Capture the cell that displays the provided text and extract its (X, Y) central coordinate. 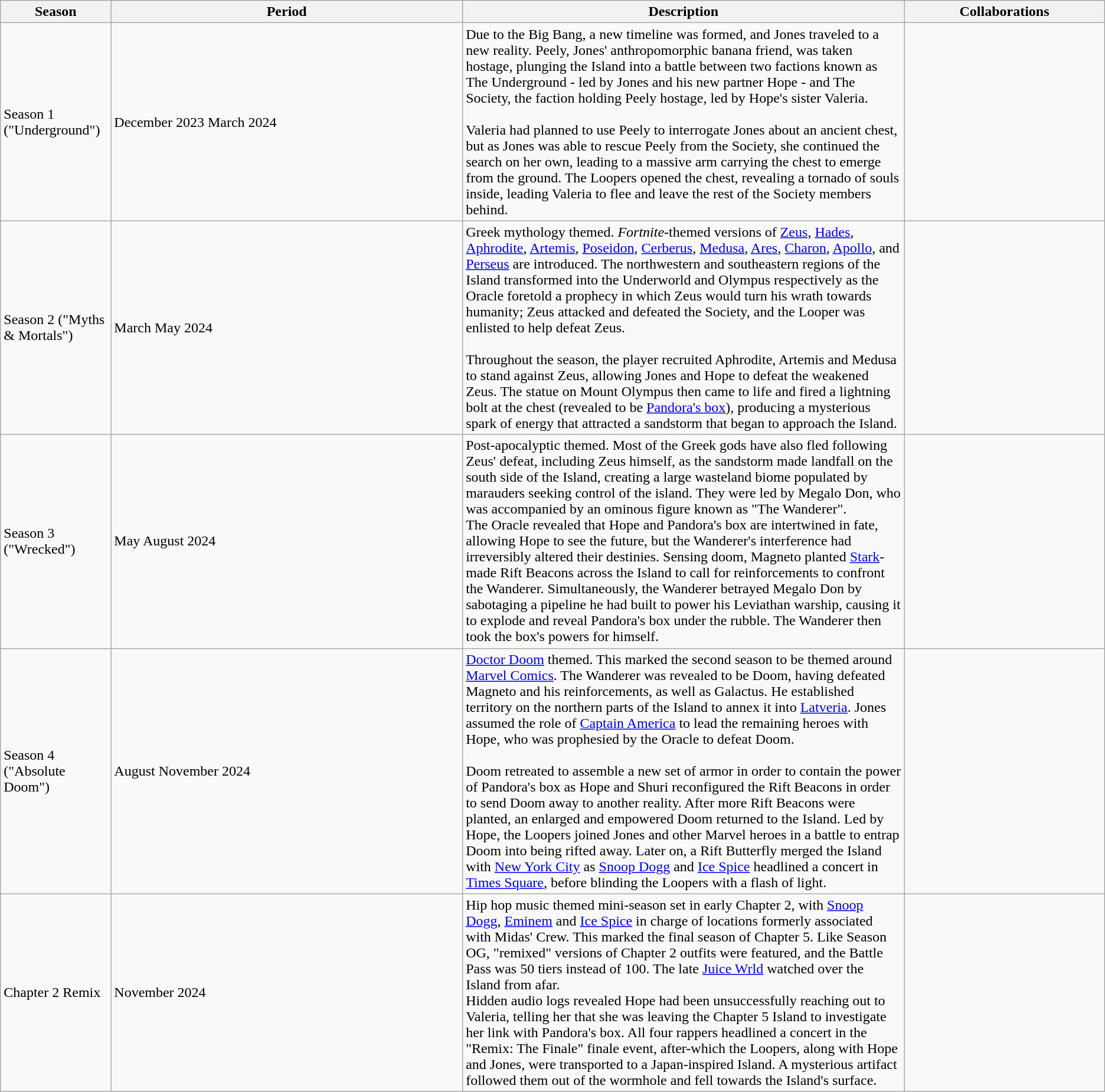
Season 3 ("Wrecked") (55, 541)
Season 2 ("Myths & Mortals") (55, 328)
Period (287, 12)
December 2023 March 2024 (287, 122)
May August 2024 (287, 541)
Chapter 2 Remix (55, 993)
August November 2024 (287, 771)
Collaborations (1005, 12)
Description (684, 12)
Season 1 ("Underground") (55, 122)
November 2024 (287, 993)
Season 4 ("Absolute Doom") (55, 771)
Season (55, 12)
March May 2024 (287, 328)
